Detect which cell encompasses the target text, then output its [x, y] center coordinate. 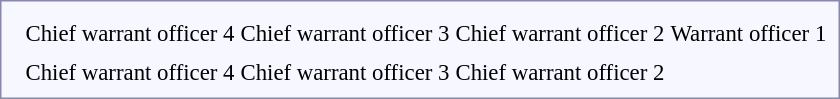
Warrant officer 1 [748, 33]
